Scan for the cell matching the given text and deliver its (X, Y) coordinate at center. 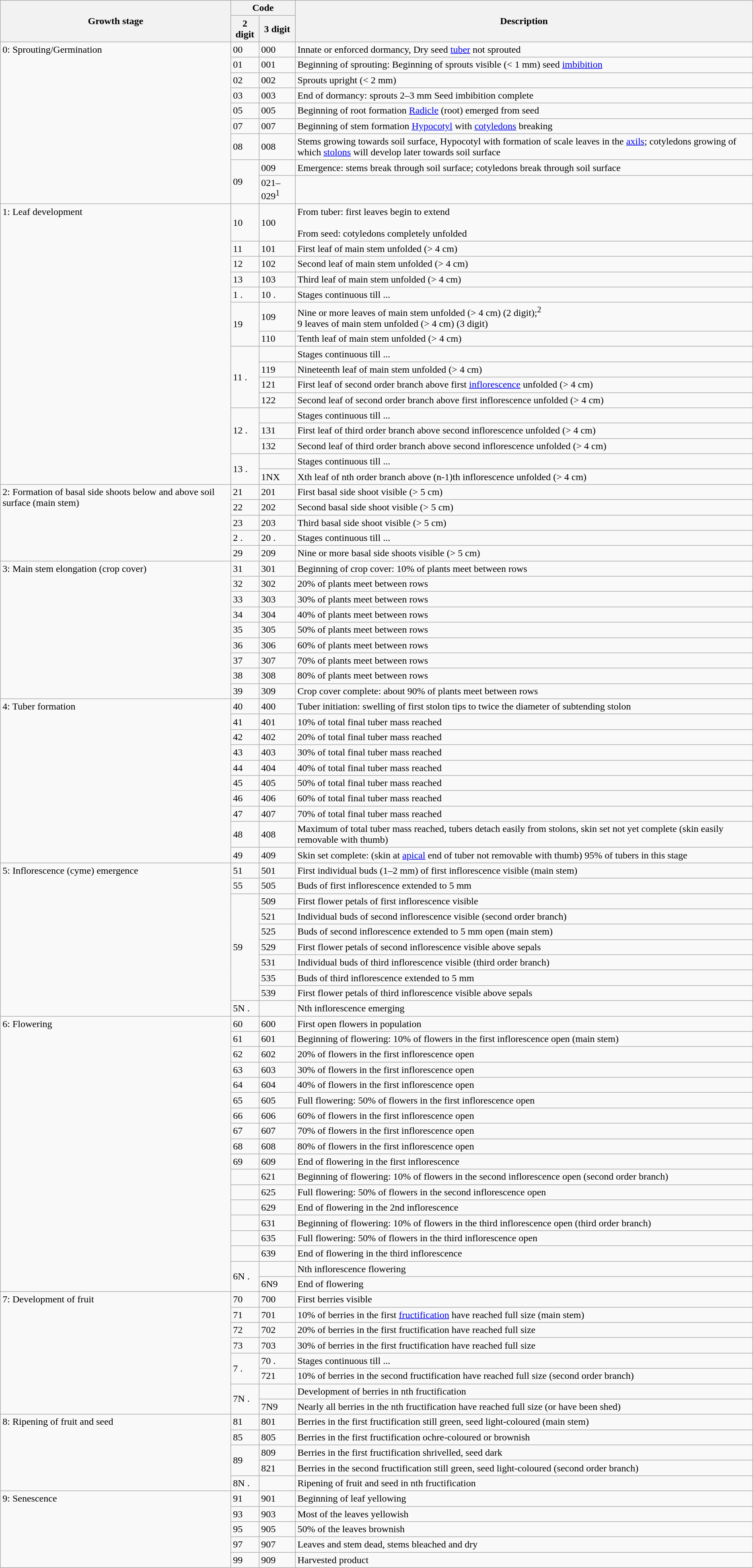
First open flowers in population (524, 1024)
122 (277, 400)
003 (277, 95)
Maximum of total tuber mass reached, tubers detach easily from stolons, skin set not yet complete (skin easily removable with thumb) (524, 835)
81 (245, 1422)
60% of total final tuber mass reached (524, 798)
First flower petals of second inflorescence visible above sepals (524, 947)
600 (277, 1024)
From tuber: first leaves begin to extendFrom seed: cotyledons completely unfolded (524, 223)
103 (277, 279)
2 . (245, 538)
2: Formation of basal side shoots below and above soil surface (main stem) (116, 522)
50% of total final tuber mass reached (524, 783)
01 (245, 65)
406 (277, 798)
6N9 (277, 1284)
67 (245, 1131)
203 (277, 523)
02 (245, 80)
625 (277, 1192)
36 (245, 645)
20% of total final tuber mass reached (524, 737)
Beginning of root formation Radicle (root) emerged from seed (524, 111)
408 (277, 835)
0: Sprouting/Germination (116, 123)
End of flowering in the first inflorescence (524, 1162)
509 (277, 901)
607 (277, 1131)
521 (277, 916)
4: Tuber formation (116, 781)
73 (245, 1345)
Emergence: stems break through soil surface; cotyledons break through soil surface (524, 167)
Nth inflorescence flowering (524, 1269)
Skin set complete: (skin at apical end of tuber not removable with thumb) 95% of tubers in this stage (524, 855)
405 (277, 783)
00 (245, 50)
1 . (245, 295)
12 . (245, 431)
09 (245, 182)
606 (277, 1116)
Nth inflorescence emerging (524, 1008)
Development of berries in nth fructification (524, 1391)
703 (277, 1345)
First flower petals of third inflorescence visible above sepals (524, 993)
37 (245, 660)
403 (277, 752)
44 (245, 768)
30% of total final tuber mass reached (524, 752)
531 (277, 962)
7 . (245, 1368)
1: Leaf development (116, 344)
97 (245, 1545)
409 (277, 855)
002 (277, 80)
60 (245, 1024)
6N . (245, 1277)
Innate or enforced dormancy, Dry seed tuber not sprouted (524, 50)
End of flowering in the third inflorescence (524, 1253)
Berries in the first fructification ochre-coloured or brownish (524, 1437)
80% of flowers in the first inflorescence open (524, 1146)
2 digit (245, 29)
905 (277, 1529)
Second leaf of third order branch above second inflorescence unfolded (> 4 cm) (524, 446)
51 (245, 871)
021–0291 (277, 190)
7N9 (277, 1407)
Individual buds of second inflorescence visible (second order branch) (524, 916)
Tenth leaf of main stem unfolded (> 4 cm) (524, 339)
50% of the leaves brownish (524, 1529)
45 (245, 783)
70 (245, 1300)
Berries in the first fructification shrivelled, seed dark (524, 1452)
08 (245, 146)
501 (277, 871)
32 (245, 584)
121 (277, 385)
629 (277, 1207)
85 (245, 1437)
42 (245, 737)
05 (245, 111)
Nearly all berries in the nth fructification have reached full size (or have been shed) (524, 1407)
33 (245, 599)
43 (245, 752)
31 (245, 569)
First leaf of main stem unfolded (> 4 cm) (524, 249)
12 (245, 264)
68 (245, 1146)
401 (277, 722)
602 (277, 1054)
End of dormancy: sprouts 2–3 mm Seed imbibition complete (524, 95)
Buds of second inflorescence extended to 5 mm open (main stem) (524, 932)
109 (277, 317)
609 (277, 1162)
Xth leaf of nth order branch above (n-1)th inflorescence unfolded (> 4 cm) (524, 477)
721 (277, 1376)
Second leaf of second order branch above first inflorescence unfolded (> 4 cm) (524, 400)
Berries in the first fructification still green, seed light-coloured (main stem) (524, 1422)
131 (277, 431)
40 (245, 706)
70% of plants meet between rows (524, 660)
308 (277, 676)
5N . (245, 1008)
821 (277, 1468)
10 (245, 223)
000 (277, 50)
307 (277, 660)
Crop cover complete: about 90% of plants meet between rows (524, 691)
10% of berries in the first fructification have reached full size (main stem) (524, 1315)
Nine or more leaves of main stem unfolded (> 4 cm) (2 digit);29 leaves of main stem unfolded (> 4 cm) (3 digit) (524, 317)
5: Inflorescence (cyme) emergence (116, 939)
22 (245, 507)
407 (277, 814)
201 (277, 492)
89 (245, 1460)
03 (245, 95)
39 (245, 691)
70% of total final tuber mass reached (524, 814)
Description (524, 21)
Nine or more basal side shoots visible (> 5 cm) (524, 553)
Third leaf of main stem unfolded (> 4 cm) (524, 279)
9: Senescence (116, 1529)
Full flowering: 50% of flowers in the third inflorescence open (524, 1238)
907 (277, 1545)
20 . (277, 538)
Beginning of stem formation Hypocotyl with cotyledons breaking (524, 126)
404 (277, 768)
Beginning of crop cover: 10% of plants meet between rows (524, 569)
101 (277, 249)
20% of plants meet between rows (524, 584)
40% of flowers in the first inflorescence open (524, 1085)
009 (277, 167)
59 (245, 947)
Individual buds of third inflorescence visible (third order branch) (524, 962)
605 (277, 1100)
Harvested product (524, 1560)
10% of berries in the second fructification have reached full size (second order branch) (524, 1376)
635 (277, 1238)
005 (277, 111)
13 . (245, 469)
35 (245, 630)
Beginning of flowering: 10% of flowers in the second inflorescence open (second order branch) (524, 1177)
64 (245, 1085)
Beginning of leaf yellowing (524, 1498)
End of flowering in the 2nd inflorescence (524, 1207)
Growth stage (116, 21)
6: Flowering (116, 1154)
70 . (277, 1361)
61 (245, 1039)
801 (277, 1422)
19 (245, 324)
535 (277, 978)
72 (245, 1330)
Full flowering: 50% of flowers in the first inflorescence open (524, 1100)
71 (245, 1315)
30% of berries in the first fructification have reached full size (524, 1345)
99 (245, 1560)
202 (277, 507)
11 (245, 249)
702 (277, 1330)
102 (277, 264)
95 (245, 1529)
First individual buds (1–2 mm) of first inflorescence visible (main stem) (524, 871)
001 (277, 65)
539 (277, 993)
132 (277, 446)
38 (245, 676)
8: Ripening of fruit and seed (116, 1452)
91 (245, 1498)
909 (277, 1560)
Second basal side shoot visible (> 5 cm) (524, 507)
302 (277, 584)
601 (277, 1039)
701 (277, 1315)
3 digit (277, 29)
Sprouts upright (< 2 mm) (524, 80)
10 . (277, 295)
Beginning of flowering: 10% of flowers in the third inflorescence open (third order branch) (524, 1223)
93 (245, 1514)
70% of flowers in the first inflorescence open (524, 1131)
903 (277, 1514)
29 (245, 553)
Most of the leaves yellowish (524, 1514)
008 (277, 146)
Full flowering: 50% of flowers in the second inflorescence open (524, 1192)
65 (245, 1100)
400 (277, 706)
First berries visible (524, 1300)
8N . (245, 1483)
30% of plants meet between rows (524, 599)
Leaves and stem dead, stems bleached and dry (524, 1545)
55 (245, 886)
62 (245, 1054)
Buds of third inflorescence extended to 5 mm (524, 978)
100 (277, 223)
304 (277, 615)
621 (277, 1177)
303 (277, 599)
Buds of first inflorescence extended to 5 mm (524, 886)
40% of total final tuber mass reached (524, 768)
Ripening of fruit and seed in nth fructification (524, 1483)
639 (277, 1253)
80% of plants meet between rows (524, 676)
48 (245, 835)
631 (277, 1223)
809 (277, 1452)
Beginning of flowering: 10% of flowers in the first inflorescence open (main stem) (524, 1039)
Tuber initiation: swelling of first stolon tips to twice the diameter of subtending stolon (524, 706)
110 (277, 339)
Third basal side shoot visible (> 5 cm) (524, 523)
3: Main stem elongation (crop cover) (116, 630)
49 (245, 855)
119 (277, 369)
50% of plants meet between rows (524, 630)
Second leaf of main stem unfolded (> 4 cm) (524, 264)
46 (245, 798)
First flower petals of first inflorescence visible (524, 901)
604 (277, 1085)
60% of plants meet between rows (524, 645)
525 (277, 932)
First leaf of second order branch above first inflorescence unfolded (> 4 cm) (524, 385)
700 (277, 1300)
69 (245, 1162)
306 (277, 645)
305 (277, 630)
603 (277, 1070)
First basal side shoot visible (> 5 cm) (524, 492)
66 (245, 1116)
309 (277, 691)
Nineteenth leaf of main stem unfolded (> 4 cm) (524, 369)
End of flowering (524, 1284)
41 (245, 722)
40% of plants meet between rows (524, 615)
301 (277, 569)
608 (277, 1146)
805 (277, 1437)
209 (277, 553)
63 (245, 1070)
07 (245, 126)
21 (245, 492)
30% of flowers in the first inflorescence open (524, 1070)
13 (245, 279)
Code (263, 8)
10% of total final tuber mass reached (524, 722)
7N . (245, 1399)
20% of berries in the first fructification have reached full size (524, 1330)
34 (245, 615)
529 (277, 947)
First leaf of third order branch above second inflorescence unfolded (> 4 cm) (524, 431)
Beginning of sprouting: Beginning of sprouts visible (< 1 mm) seed imbibition (524, 65)
11 . (245, 377)
23 (245, 523)
505 (277, 886)
60% of flowers in the first inflorescence open (524, 1116)
7: Development of fruit (116, 1353)
Berries in the second fructification still green, seed light-coloured (second order branch) (524, 1468)
20% of flowers in the first inflorescence open (524, 1054)
007 (277, 126)
901 (277, 1498)
1NX (277, 477)
402 (277, 737)
47 (245, 814)
